Pinpoint the cell where the given text exists, returning its (x, y) midpoint coordinate. 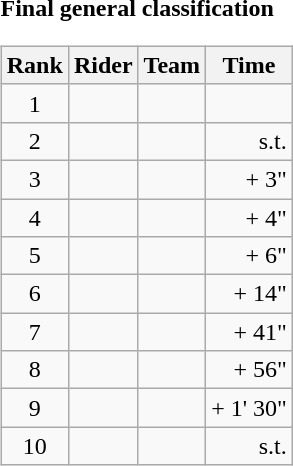
10 (34, 446)
+ 3" (250, 179)
3 (34, 179)
4 (34, 217)
+ 1' 30" (250, 408)
Rider (103, 65)
7 (34, 332)
Time (250, 65)
+ 6" (250, 256)
6 (34, 294)
Team (172, 65)
+ 14" (250, 294)
+ 56" (250, 370)
5 (34, 256)
Rank (34, 65)
+ 4" (250, 217)
9 (34, 408)
1 (34, 103)
+ 41" (250, 332)
8 (34, 370)
2 (34, 141)
